Detect which cell encompasses the target text, then output its (X, Y) center coordinate. 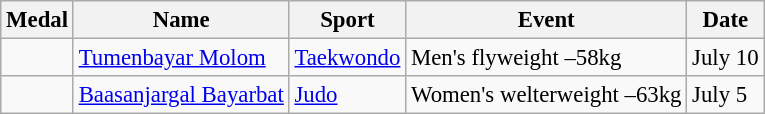
July 10 (726, 58)
Date (726, 20)
Baasanjargal Bayarbat (181, 95)
Men's flyweight –58kg (546, 58)
Event (546, 20)
Judo (348, 95)
Taekwondo (348, 58)
Tumenbayar Molom (181, 58)
Women's welterweight –63kg (546, 95)
Medal (38, 20)
July 5 (726, 95)
Name (181, 20)
Sport (348, 20)
